Search for the cell housing the specified text and yield its (x, y) center coordinate. 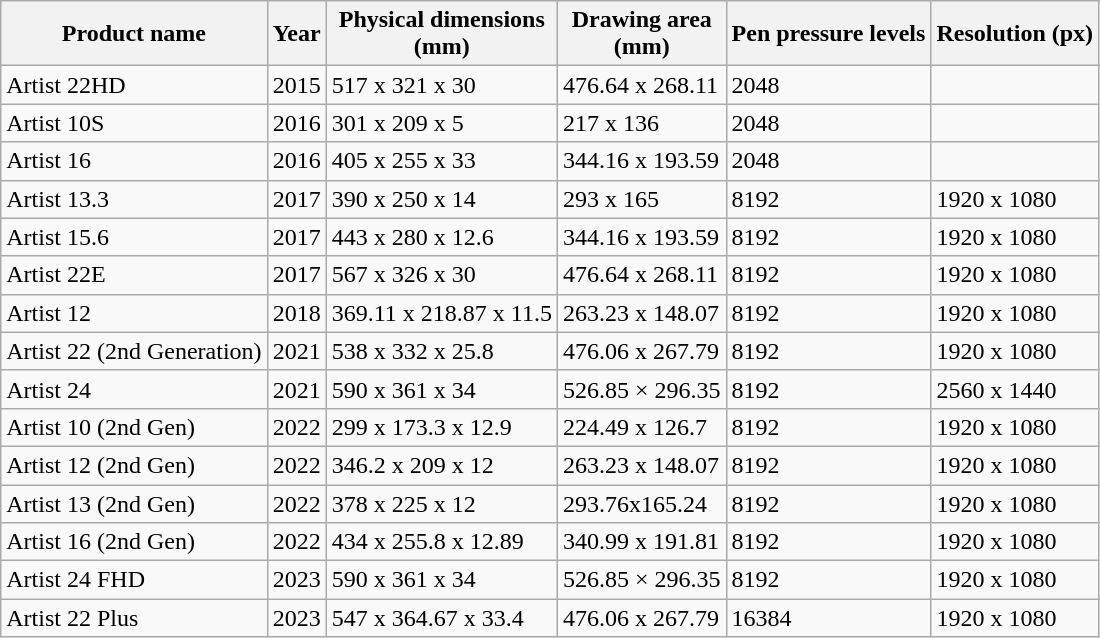
434 x 255.8 x 12.89 (442, 542)
538 x 332 x 25.8 (442, 351)
517 x 321 x 30 (442, 85)
Artist 22 Plus (134, 618)
Physical dimensions(mm) (442, 34)
2018 (296, 313)
Pen pressure levels (828, 34)
Artist 10 (2nd Gen) (134, 427)
224.49 x 126.7 (642, 427)
Artist 24 (134, 389)
Artist 12 (2nd Gen) (134, 465)
16384 (828, 618)
2015 (296, 85)
378 x 225 x 12 (442, 503)
Artist 15.6 (134, 237)
Product name (134, 34)
Year (296, 34)
2560 x 1440 (1015, 389)
369.11 x 218.87 x 11.5 (442, 313)
Drawing area(mm) (642, 34)
Artist 22HD (134, 85)
Artist 16 (134, 161)
443 x 280 x 12.6 (442, 237)
390 x 250 x 14 (442, 199)
299 x 173.3 x 12.9 (442, 427)
Artist 16 (2nd Gen) (134, 542)
Artist 24 FHD (134, 580)
405 x 255 x 33 (442, 161)
567 x 326 x 30 (442, 275)
547 x 364.67 x 33.4 (442, 618)
Artist 22E (134, 275)
293.76x165.24 (642, 503)
Artist 10S (134, 123)
Resolution (px) (1015, 34)
340.99 x 191.81 (642, 542)
Artist 22 (2nd Generation) (134, 351)
217 x 136 (642, 123)
Artist 13.3 (134, 199)
346.2 x 209 x 12 (442, 465)
Artist 12 (134, 313)
301 x 209 x 5 (442, 123)
Artist 13 (2nd Gen) (134, 503)
293 x 165 (642, 199)
